Scan for the cell matching the given text and deliver its (x, y) coordinate at center. 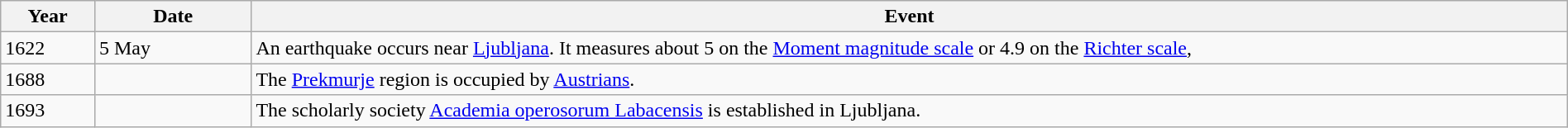
Year (48, 17)
1693 (48, 111)
An earthquake occurs near Ljubljana. It measures about 5 on the Moment magnitude scale or 4.9 on the Richter scale, (910, 48)
1622 (48, 48)
Event (910, 17)
1688 (48, 79)
Date (172, 17)
The scholarly society Academia operosorum Labacensis is established in Ljubljana. (910, 111)
5 May (172, 48)
The Prekmurje region is occupied by Austrians. (910, 79)
